Return the [x, y] coordinate for the center point of the cell that contains the specified text.  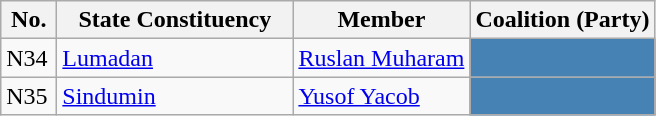
State Constituency [175, 20]
N35 [29, 96]
Member [382, 20]
Coalition (Party) [562, 20]
No. [29, 20]
Ruslan Muharam [382, 58]
Yusof Yacob [382, 96]
Lumadan [175, 58]
Sindumin [175, 96]
N34 [29, 58]
